From the cell containing the given text, extract its center point as [x, y] coordinate. 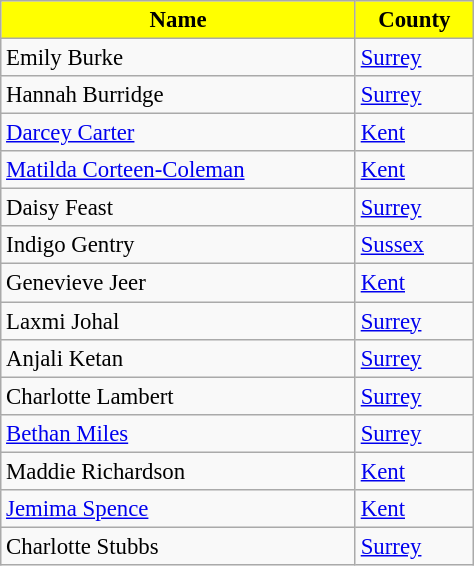
Hannah Burridge [178, 95]
Emily Burke [178, 58]
Indigo Gentry [178, 245]
Name [178, 20]
Bethan Miles [178, 433]
Daisy Feast [178, 208]
Anjali Ketan [178, 358]
Laxmi Johal [178, 321]
Matilda Corteen-Coleman [178, 170]
Charlotte Lambert [178, 396]
Genevieve Jeer [178, 283]
Maddie Richardson [178, 471]
Charlotte Stubbs [178, 546]
Darcey Carter [178, 133]
County [414, 20]
Sussex [414, 245]
Jemima Spence [178, 509]
